Determine the [X, Y] coordinate at the center of the cell enclosing the given text.  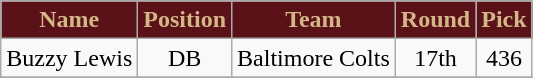
Baltimore Colts [314, 58]
436 [504, 58]
Round [435, 20]
17th [435, 58]
Team [314, 20]
Buzzy Lewis [70, 58]
Pick [504, 20]
Name [70, 20]
Position [185, 20]
DB [185, 58]
